Output the (x, y) coordinate of the center of the cell containing the given text.  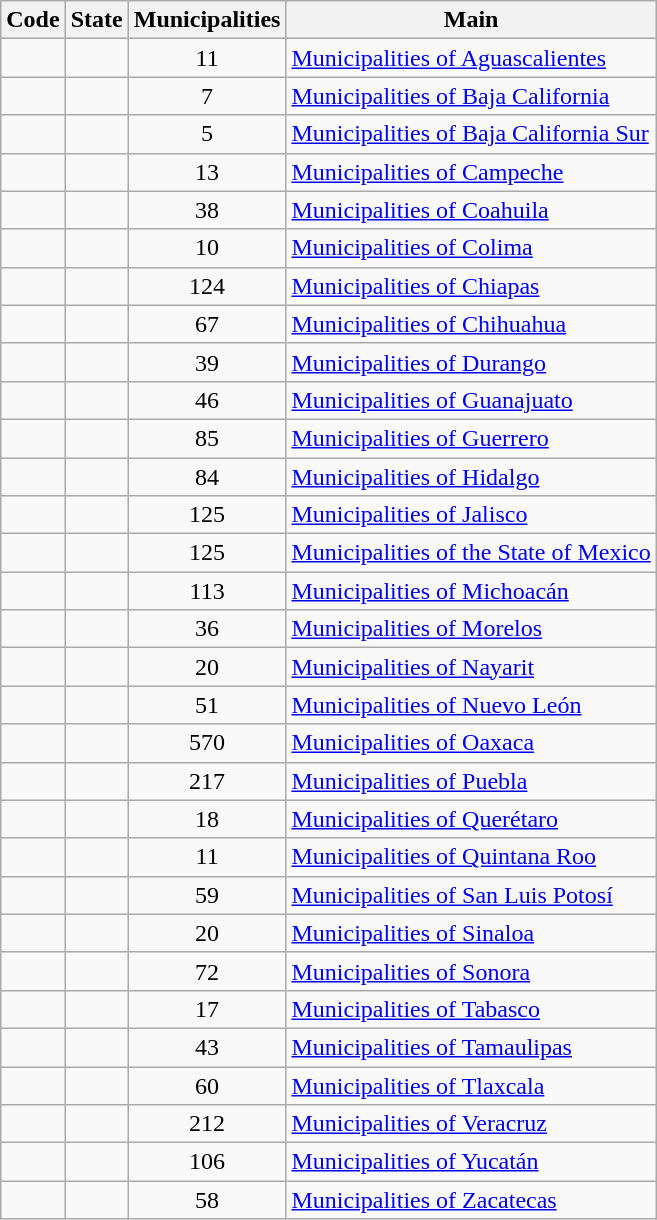
Municipalities of Coahuila (471, 210)
Municipalities of Tamaulipas (471, 1047)
7 (207, 96)
Municipalities of Jalisco (471, 515)
Municipalities (207, 20)
Municipalities of Hidalgo (471, 477)
36 (207, 629)
Municipalities of Nayarit (471, 667)
Municipalities of Sinaloa (471, 933)
Municipalities of Chihuahua (471, 324)
Municipalities of Morelos (471, 629)
Code (33, 20)
106 (207, 1162)
58 (207, 1200)
Municipalities of Aguascalientes (471, 58)
Municipalities of Tlaxcala (471, 1085)
Municipalities of Puebla (471, 781)
Municipalities of Sonora (471, 971)
570 (207, 743)
Municipalities of Campeche (471, 172)
Municipalities of Baja California (471, 96)
Municipalities of the State of Mexico (471, 553)
Municipalities of Oaxaca (471, 743)
46 (207, 400)
67 (207, 324)
13 (207, 172)
Municipalities of Michoacán (471, 591)
113 (207, 591)
Municipalities of Guanajuato (471, 400)
5 (207, 134)
Municipalities of Guerrero (471, 438)
State (96, 20)
Municipalities of Baja California Sur (471, 134)
84 (207, 477)
217 (207, 781)
72 (207, 971)
43 (207, 1047)
Municipalities of Yucatán (471, 1162)
Municipalities of Zacatecas (471, 1200)
18 (207, 819)
212 (207, 1124)
Municipalities of San Luis Potosí (471, 895)
51 (207, 705)
124 (207, 286)
59 (207, 895)
38 (207, 210)
Municipalities of Chiapas (471, 286)
10 (207, 248)
Municipalities of Veracruz (471, 1124)
60 (207, 1085)
17 (207, 1009)
85 (207, 438)
Municipalities of Quintana Roo (471, 857)
Municipalities of Tabasco (471, 1009)
39 (207, 362)
Municipalities of Durango (471, 362)
Main (471, 20)
Municipalities of Colima (471, 248)
Municipalities of Querétaro (471, 819)
Municipalities of Nuevo León (471, 705)
